Search for the cell housing the specified text and yield its (X, Y) center coordinate. 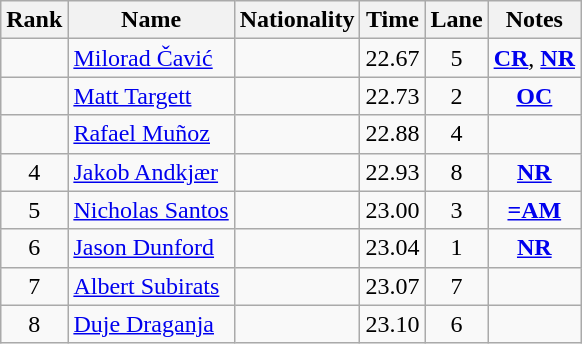
22.93 (392, 172)
Time (392, 20)
CR, NR (534, 58)
22.73 (392, 96)
22.67 (392, 58)
1 (456, 248)
Rank (34, 20)
Rafael Muñoz (151, 134)
Duje Draganja (151, 324)
Matt Targett (151, 96)
Lane (456, 20)
Nationality (297, 20)
23.04 (392, 248)
2 (456, 96)
23.00 (392, 210)
Jason Dunford (151, 248)
23.07 (392, 286)
OC (534, 96)
Notes (534, 20)
23.10 (392, 324)
3 (456, 210)
Name (151, 20)
Milorad Čavić (151, 58)
Jakob Andkjær (151, 172)
Nicholas Santos (151, 210)
Albert Subirats (151, 286)
=AM (534, 210)
22.88 (392, 134)
